From the cell containing the given text, extract its center point as (x, y) coordinate. 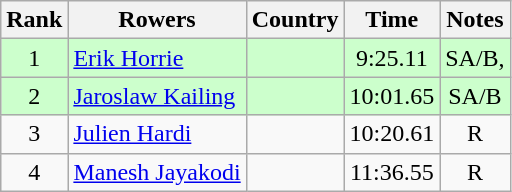
10:01.65 (392, 96)
11:36.55 (392, 172)
Erik Horrie (157, 58)
SA/B (475, 96)
Julien Hardi (157, 134)
1 (34, 58)
9:25.11 (392, 58)
4 (34, 172)
Jaroslaw Kailing (157, 96)
Time (392, 20)
Notes (475, 20)
10:20.61 (392, 134)
Country (295, 20)
Rowers (157, 20)
2 (34, 96)
3 (34, 134)
Rank (34, 20)
Manesh Jayakodi (157, 172)
SA/B, (475, 58)
